Identify which cell holds the provided text, then report its (X, Y) central coordinate. 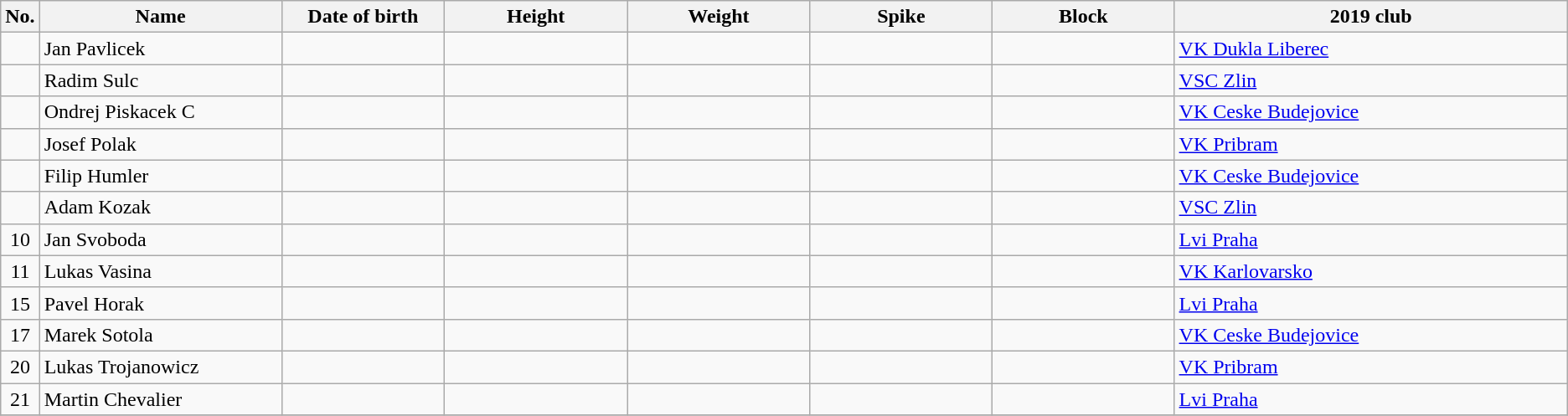
Date of birth (364, 17)
No. (20, 17)
Marek Sotola (161, 335)
Lukas Trojanowicz (161, 367)
10 (20, 239)
11 (20, 271)
Height (536, 17)
21 (20, 399)
Josef Polak (161, 144)
Radim Sulc (161, 80)
Ondrej Piskacek C (161, 112)
Weight (719, 17)
Filip Humler (161, 176)
17 (20, 335)
2019 club (1370, 17)
Martin Chevalier (161, 399)
20 (20, 367)
Jan Pavlicek (161, 49)
Lukas Vasina (161, 271)
Jan Svoboda (161, 239)
Spike (901, 17)
VK Karlovarsko (1370, 271)
VK Dukla Liberec (1370, 49)
Pavel Horak (161, 303)
Name (161, 17)
15 (20, 303)
Adam Kozak (161, 208)
Block (1084, 17)
